For the text-containing cell, return its midpoint in (X, Y) coordinate format. 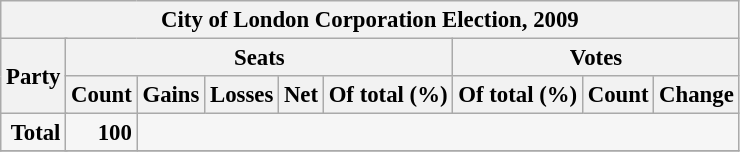
City of London Corporation Election, 2009 (370, 20)
Net (302, 95)
100 (102, 133)
Total (34, 133)
Party (34, 76)
Losses (242, 95)
Votes (596, 58)
Change (696, 95)
Gains (171, 95)
Seats (260, 58)
